Identify which cell holds the provided text, then report its (X, Y) central coordinate. 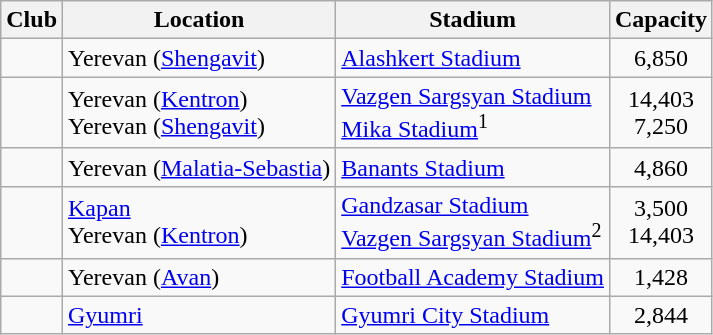
Football Academy Stadium (473, 277)
Banants Stadium (473, 167)
4,860 (660, 167)
3,50014,403 (660, 222)
14,4037,250 (660, 113)
Alashkert Stadium (473, 58)
Yerevan (Shengavit) (200, 58)
6,850 (660, 58)
KapanYerevan (Kentron) (200, 222)
Yerevan (Kentron)Yerevan (Shengavit) (200, 113)
1,428 (660, 277)
Yerevan (Avan) (200, 277)
Gyumri City Stadium (473, 315)
Capacity (660, 20)
Gyumri (200, 315)
2,844 (660, 315)
Location (200, 20)
Vazgen Sargsyan StadiumMika Stadium1 (473, 113)
Stadium (473, 20)
Gandzasar StadiumVazgen Sargsyan Stadium2 (473, 222)
Yerevan (Malatia-Sebastia) (200, 167)
Club (32, 20)
